Extract the [x, y] coordinate from the center of the cell holding the provided text.  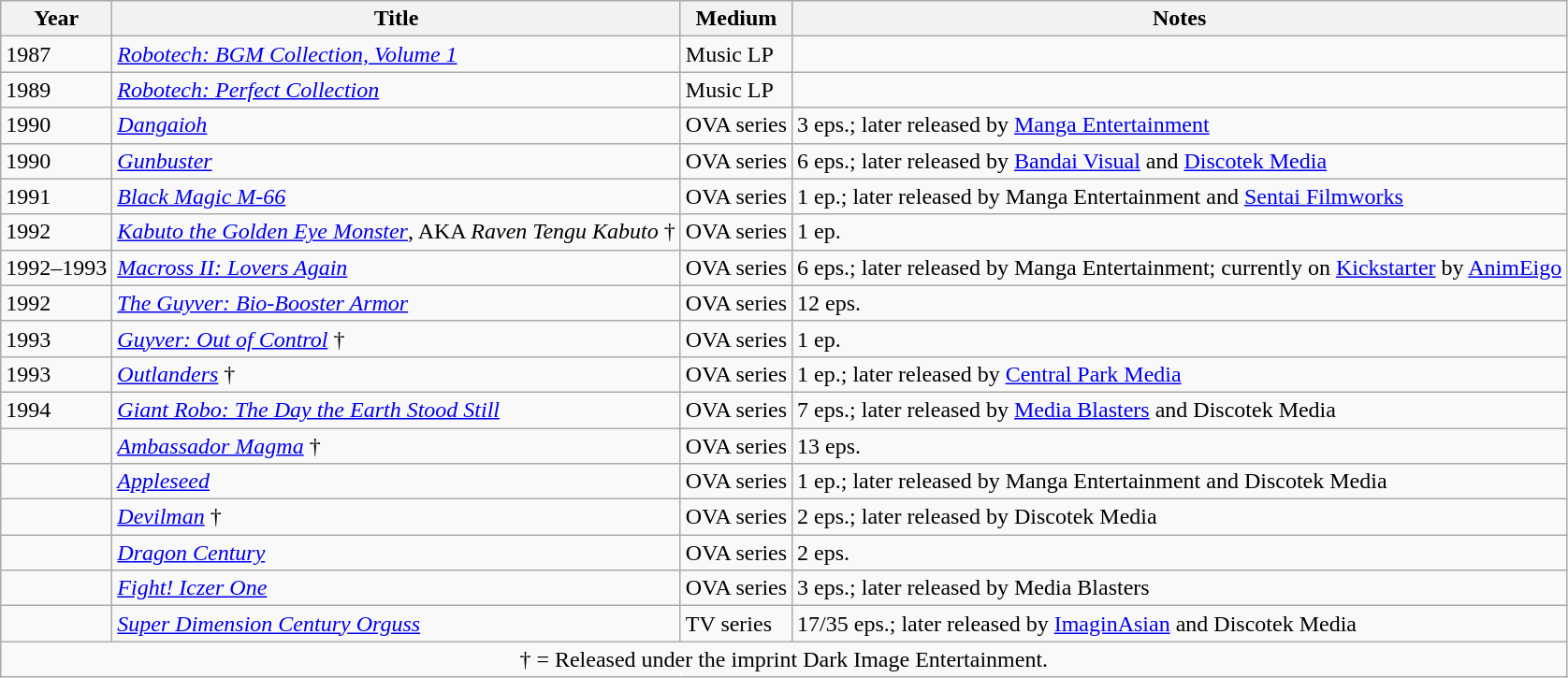
Year [56, 19]
1 ep.; later released by Manga Entertainment and Sentai Filmworks [1180, 196]
7 eps.; later released by Media Blasters and Discotek Media [1180, 410]
Dragon Century [397, 553]
12 eps. [1180, 303]
1 ep.; later released by Central Park Media [1180, 374]
6 eps.; later released by Manga Entertainment; currently on Kickstarter by AnimEigo [1180, 267]
Guyver: Out of Control † [397, 339]
Title [397, 19]
2 eps. [1180, 553]
Robotech: Perfect Collection [397, 90]
17/35 eps.; later released by ImaginAsian and Discotek Media [1180, 624]
Medium [735, 19]
Macross II: Lovers Again [397, 267]
2 eps.; later released by Discotek Media [1180, 517]
Fight! Iczer One [397, 588]
1994 [56, 410]
1989 [56, 90]
1991 [56, 196]
Dangaioh [397, 125]
Robotech: BGM Collection, Volume 1 [397, 54]
1 ep.; later released by Manga Entertainment and Discotek Media [1180, 482]
Gunbuster [397, 161]
Black Magic M-66 [397, 196]
Super Dimension Century Orguss [397, 624]
3 eps.; later released by Media Blasters [1180, 588]
Appleseed [397, 482]
Kabuto the Golden Eye Monster, AKA Raven Tengu Kabuto † [397, 232]
Giant Robo: The Day the Earth Stood Still [397, 410]
Devilman † [397, 517]
3 eps.; later released by Manga Entertainment [1180, 125]
1987 [56, 54]
6 eps.; later released by Bandai Visual and Discotek Media [1180, 161]
13 eps. [1180, 446]
Ambassador Magma † [397, 446]
1992–1993 [56, 267]
The Guyver: Bio-Booster Armor [397, 303]
† = Released under the imprint Dark Image Entertainment. [784, 659]
TV series [735, 624]
Notes [1180, 19]
Outlanders † [397, 374]
